Output the [X, Y] coordinate of the center of the cell containing the given text.  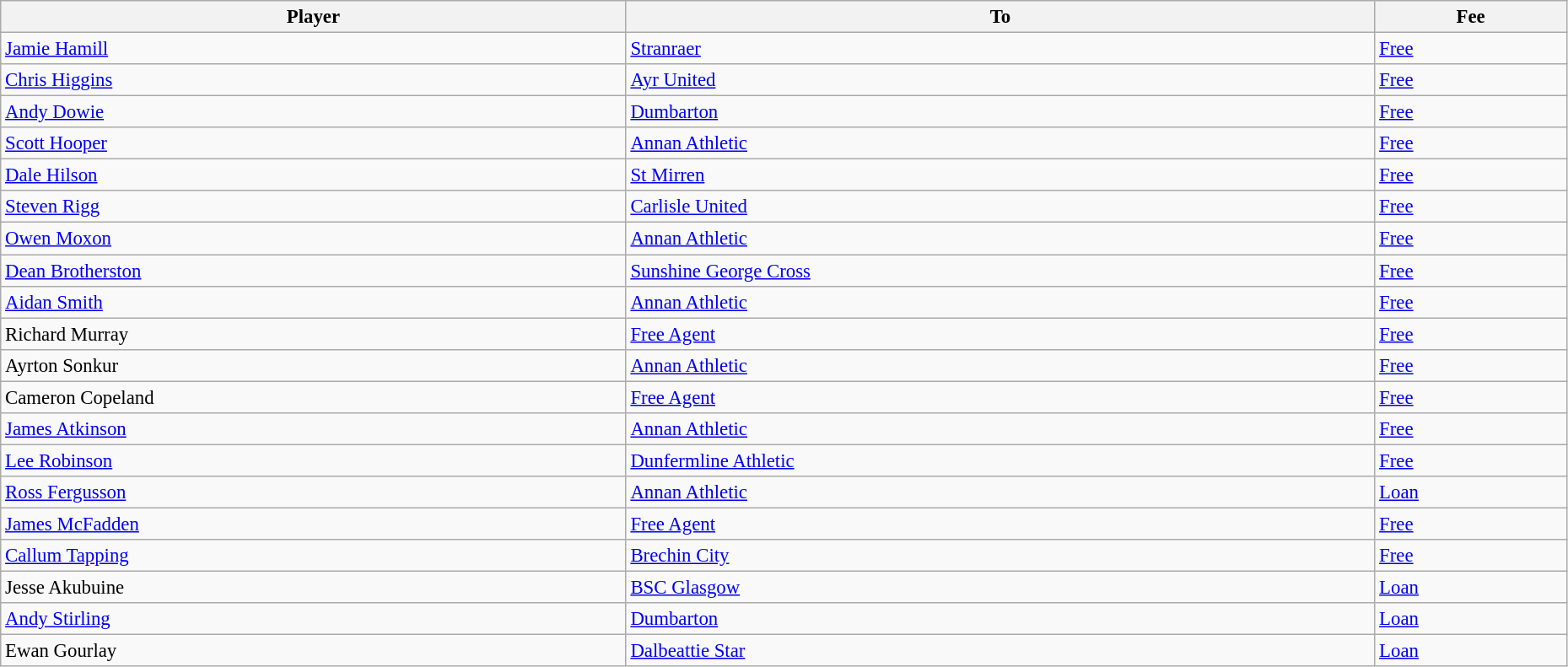
Fee [1471, 17]
James McFadden [314, 524]
Jamie Hamill [314, 49]
Callum Tapping [314, 556]
Cameron Copeland [314, 397]
Owen Moxon [314, 239]
Chris Higgins [314, 80]
Dean Brotherston [314, 271]
Dalbeattie Star [1000, 651]
Brechin City [1000, 556]
Ewan Gourlay [314, 651]
To [1000, 17]
Player [314, 17]
Scott Hooper [314, 143]
Carlisle United [1000, 207]
Andy Dowie [314, 112]
St Mirren [1000, 175]
Sunshine George Cross [1000, 271]
Ayr United [1000, 80]
Aidan Smith [314, 302]
Steven Rigg [314, 207]
Jesse Akubuine [314, 588]
Andy Stirling [314, 619]
Ross Fergusson [314, 492]
James Atkinson [314, 429]
Lee Robinson [314, 460]
Stranraer [1000, 49]
Dale Hilson [314, 175]
Dunfermline Athletic [1000, 460]
Richard Murray [314, 334]
BSC Glasgow [1000, 588]
Ayrton Sonkur [314, 365]
